Locate the cell with the specified text and output its [X, Y] center coordinate. 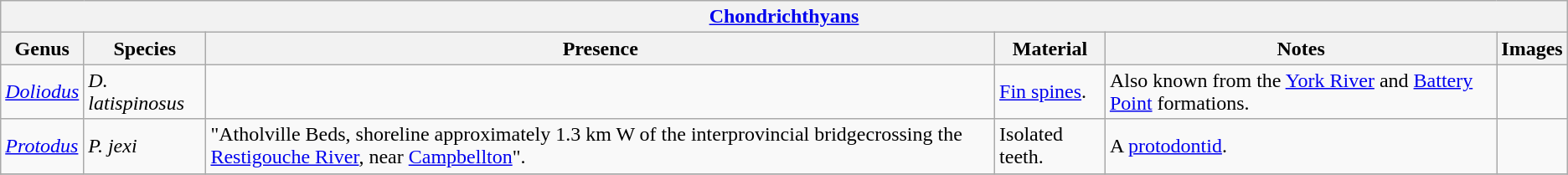
Doliodus [42, 92]
Protodus [42, 146]
Genus [42, 49]
Species [145, 49]
Chondrichthyans [784, 17]
Also known from the York River and Battery Point formations. [1300, 92]
"Atholville Beds, shoreline approximately 1.3 km W of the interprovincial bridgecrossing the Restigouche River, near Campbellton". [601, 146]
P. jexi [145, 146]
A protodontid. [1300, 146]
Fin spines. [1050, 92]
Images [1532, 49]
Presence [601, 49]
Isolated teeth. [1050, 146]
D. latispinosus [145, 92]
Notes [1300, 49]
Material [1050, 49]
